Detect which cell encompasses the target text, then output its (x, y) center coordinate. 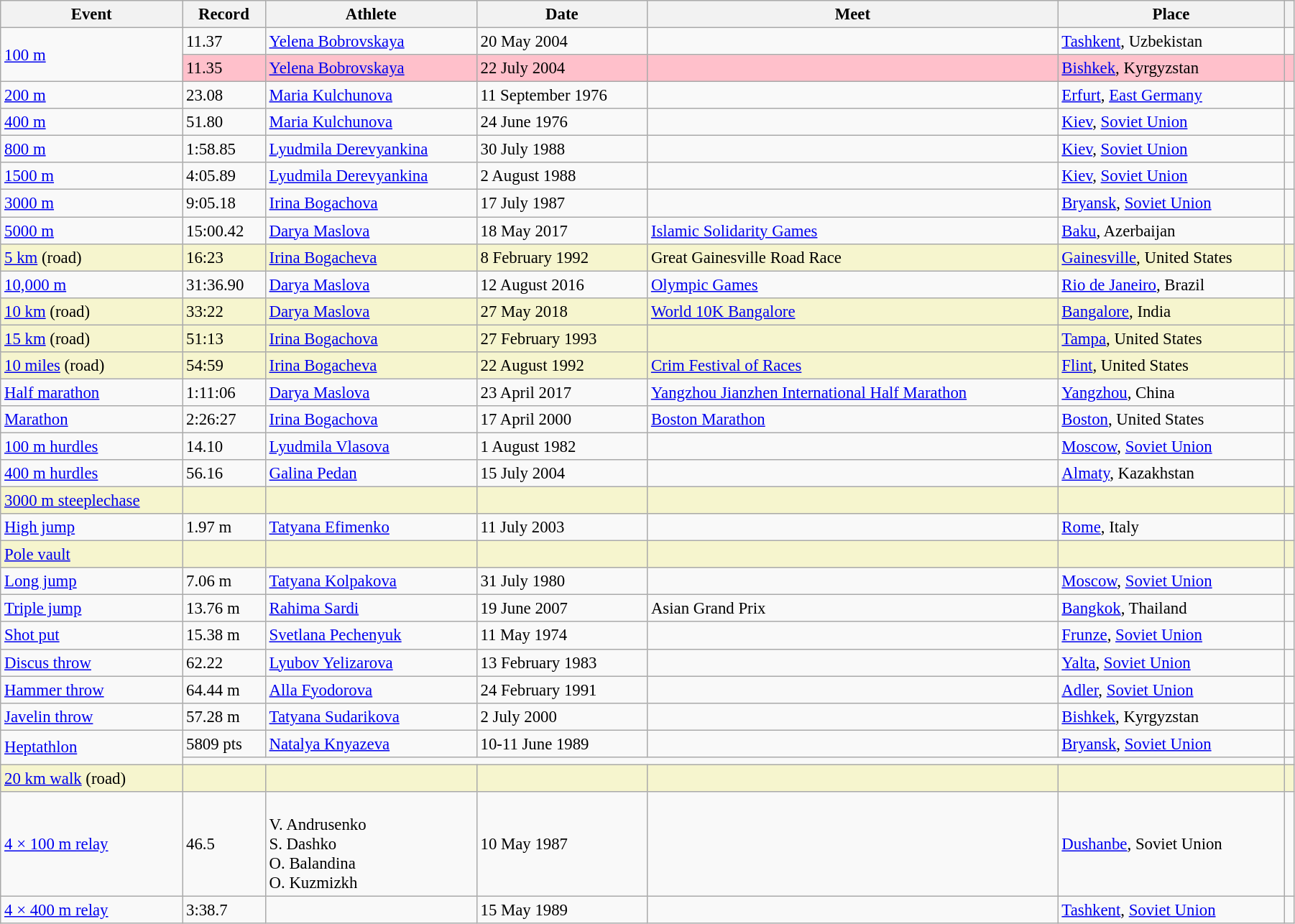
800 m (92, 149)
13 February 1983 (562, 662)
Discus throw (92, 662)
Triple jump (92, 609)
Shot put (92, 636)
Heptathlon (92, 747)
3:38.7 (224, 910)
Tashkent, Uzbekistan (1171, 42)
Yangzhou Jianzhen International Half Marathon (852, 392)
27 May 2018 (562, 311)
Half marathon (92, 392)
18 May 2017 (562, 231)
1 August 1982 (562, 446)
10 km (road) (92, 311)
Lyubov Yelizarova (371, 662)
10 May 1987 (562, 844)
33:22 (224, 311)
Javelin throw (92, 716)
Tashkent, Soviet Union (1171, 910)
24 February 1991 (562, 690)
10,000 m (92, 285)
7.06 m (224, 581)
15.38 m (224, 636)
World 10K Bangalore (852, 311)
4 × 100 m relay (92, 844)
5809 pts (224, 744)
Rio de Janeiro, Brazil (1171, 285)
9:05.18 (224, 203)
27 February 1993 (562, 338)
64.44 m (224, 690)
20 May 2004 (562, 42)
Erfurt, East Germany (1171, 96)
11 May 1974 (562, 636)
11 September 1976 (562, 96)
2 July 2000 (562, 716)
Asian Grand Prix (852, 609)
16:23 (224, 257)
Svetlana Pechenyuk (371, 636)
Boston Marathon (852, 420)
5000 m (92, 231)
1500 m (92, 176)
11.35 (224, 68)
4 × 400 m relay (92, 910)
Adler, Soviet Union (1171, 690)
10-11 June 1989 (562, 744)
200 m (92, 96)
11.37 (224, 42)
2 August 1988 (562, 176)
Meet (852, 14)
19 June 2007 (562, 609)
Bangalore, India (1171, 311)
V. AndrusenkoS. DashkoO. BalandinaO. Kuzmizkh (371, 844)
22 August 1992 (562, 366)
12 August 2016 (562, 285)
5 km (road) (92, 257)
51.80 (224, 122)
Lyudmila Vlasova (371, 446)
Pole vault (92, 555)
30 July 1988 (562, 149)
56.16 (224, 473)
Yalta, Soviet Union (1171, 662)
Galina Pedan (371, 473)
8 February 1992 (562, 257)
Flint, United States (1171, 366)
400 m (92, 122)
3000 m steeplechase (92, 501)
62.22 (224, 662)
15 km (road) (92, 338)
Great Gainesville Road Race (852, 257)
31:36.90 (224, 285)
High jump (92, 527)
Tatyana Kolpakova (371, 581)
Yangzhou, China (1171, 392)
Tatyana Efimenko (371, 527)
Date (562, 14)
15 July 2004 (562, 473)
Marathon (92, 420)
Frunze, Soviet Union (1171, 636)
Event (92, 14)
Crim Festival of Races (852, 366)
15:00.42 (224, 231)
2:26:27 (224, 420)
3000 m (92, 203)
24 June 1976 (562, 122)
23.08 (224, 96)
Rome, Italy (1171, 527)
Boston, United States (1171, 420)
Tatyana Sudarikova (371, 716)
Athlete (371, 14)
Hammer throw (92, 690)
54:59 (224, 366)
13.76 m (224, 609)
1:11:06 (224, 392)
22 July 2004 (562, 68)
100 m (92, 55)
23 April 2017 (562, 392)
57.28 m (224, 716)
100 m hurdles (92, 446)
400 m hurdles (92, 473)
4:05.89 (224, 176)
14.10 (224, 446)
17 July 1987 (562, 203)
Natalya Knyazeva (371, 744)
Record (224, 14)
Long jump (92, 581)
Almaty, Kazakhstan (1171, 473)
Olympic Games (852, 285)
17 April 2000 (562, 420)
Islamic Solidarity Games (852, 231)
1:58.85 (224, 149)
51:13 (224, 338)
Bangkok, Thailand (1171, 609)
Place (1171, 14)
Alla Fyodorova (371, 690)
11 July 2003 (562, 527)
15 May 1989 (562, 910)
Dushanbe, Soviet Union (1171, 844)
Baku, Azerbaijan (1171, 231)
46.5 (224, 844)
10 miles (road) (92, 366)
Gainesville, United States (1171, 257)
Rahima Sardi (371, 609)
20 km walk (road) (92, 778)
31 July 1980 (562, 581)
Tampa, United States (1171, 338)
1.97 m (224, 527)
